Identify which cell holds the provided text, then report its [x, y] central coordinate. 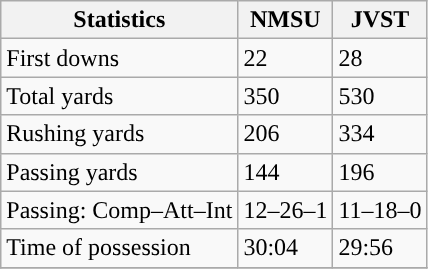
First downs [120, 58]
28 [380, 58]
Total yards [120, 96]
Statistics [120, 20]
350 [286, 96]
22 [286, 58]
334 [380, 134]
JVST [380, 20]
NMSU [286, 20]
206 [286, 134]
Passing yards [120, 172]
530 [380, 96]
29:56 [380, 248]
30:04 [286, 248]
Passing: Comp–Att–Int [120, 210]
11–18–0 [380, 210]
144 [286, 172]
Rushing yards [120, 134]
196 [380, 172]
Time of possession [120, 248]
12–26–1 [286, 210]
